Locate the cell with the specified text and output its (X, Y) center coordinate. 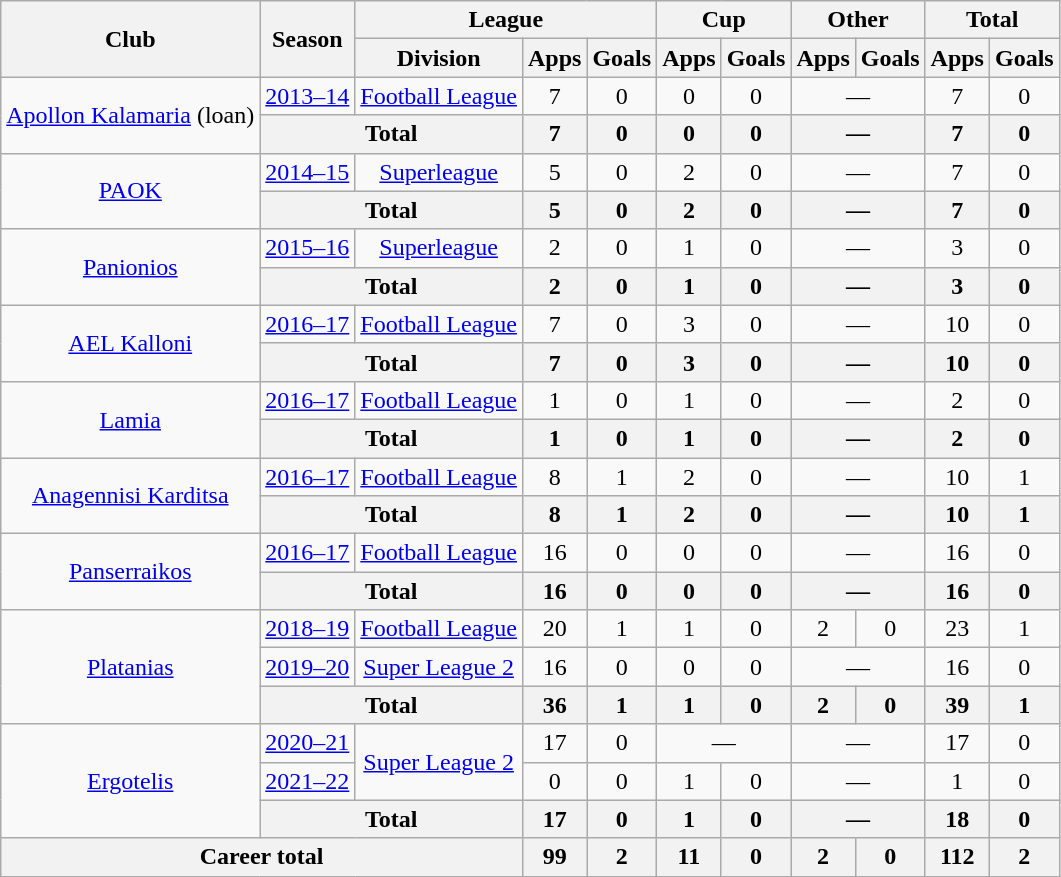
18 (957, 819)
Club (130, 39)
Season (308, 39)
112 (957, 857)
36 (554, 705)
AEL Kalloni (130, 343)
Platanias (130, 667)
Anagennisi Karditsa (130, 496)
Lamia (130, 419)
11 (689, 857)
2021–22 (308, 781)
2014–15 (308, 172)
Career total (262, 857)
PAOK (130, 191)
2013–14 (308, 96)
Panserraikos (130, 572)
23 (957, 629)
Other (858, 20)
2020–21 (308, 743)
Panionios (130, 267)
2015–16 (308, 248)
Division (439, 58)
2019–20 (308, 667)
20 (554, 629)
Cup (724, 20)
Apollon Kalamaria (loan) (130, 115)
League (506, 20)
99 (554, 857)
Ergotelis (130, 781)
39 (957, 705)
2018–19 (308, 629)
